Capture the cell that displays the provided text and extract its (X, Y) central coordinate. 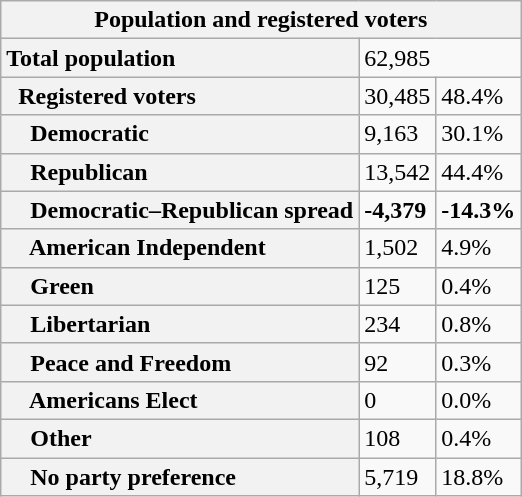
5,719 (398, 477)
Population and registered voters (261, 20)
Libertarian (180, 324)
30,485 (398, 96)
125 (398, 286)
13,542 (398, 172)
4.9% (478, 248)
American Independent (180, 248)
Democratic (180, 134)
Green (180, 286)
0.8% (478, 324)
0.3% (478, 362)
62,985 (440, 58)
30.1% (478, 134)
Republican (180, 172)
-4,379 (398, 210)
Other (180, 438)
18.8% (478, 477)
Democratic–Republican spread (180, 210)
108 (398, 438)
Americans Elect (180, 400)
92 (398, 362)
-14.3% (478, 210)
44.4% (478, 172)
No party preference (180, 477)
1,502 (398, 248)
9,163 (398, 134)
0 (398, 400)
234 (398, 324)
Registered voters (180, 96)
Total population (180, 58)
48.4% (478, 96)
Peace and Freedom (180, 362)
0.0% (478, 400)
